Pinpoint the cell where the given text exists, returning its [x, y] midpoint coordinate. 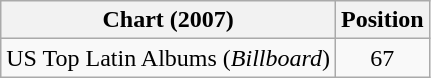
Chart (2007) [168, 20]
67 [382, 58]
Position [382, 20]
US Top Latin Albums (Billboard) [168, 58]
